Return (X, Y) of the center of cell containing provided text 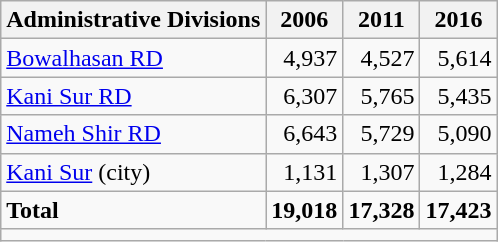
Total (134, 210)
4,937 (304, 58)
Kani Sur (city) (134, 172)
5,729 (382, 134)
1,284 (458, 172)
17,328 (382, 210)
2011 (382, 20)
19,018 (304, 210)
5,090 (458, 134)
6,643 (304, 134)
17,423 (458, 210)
6,307 (304, 96)
Administrative Divisions (134, 20)
1,307 (382, 172)
Nameh Shir RD (134, 134)
1,131 (304, 172)
Kani Sur RD (134, 96)
5,765 (382, 96)
2016 (458, 20)
4,527 (382, 58)
2006 (304, 20)
Bowalhasan RD (134, 58)
5,614 (458, 58)
5,435 (458, 96)
